Identify which cell holds the provided text, then report its (x, y) central coordinate. 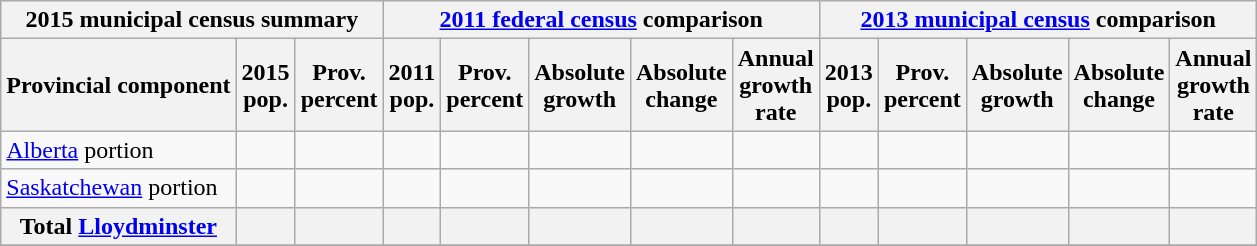
Total Lloydminster (118, 226)
2013pop. (848, 85)
2011pop. (412, 85)
Saskatchewan portion (118, 188)
Alberta portion (118, 150)
2015 municipal census summary (192, 20)
2013 municipal census comparison (1038, 20)
Provincial component (118, 85)
2011 federal census comparison (601, 20)
2015pop. (266, 85)
